From the cell containing the given text, extract its center point as [x, y] coordinate. 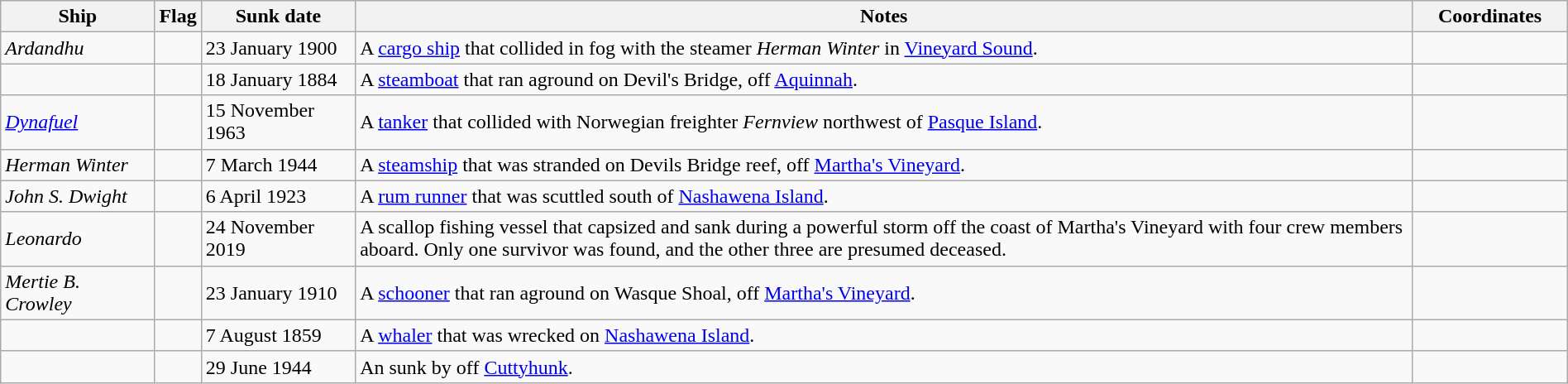
A whaler that was wrecked on Nashawena Island. [884, 335]
An sunk by off Cuttyhunk. [884, 367]
Flag [178, 17]
Sunk date [278, 17]
A schooner that ran aground on Wasque Shoal, off Martha's Vineyard. [884, 293]
Leonardo [78, 238]
24 November 2019 [278, 238]
23 January 1910 [278, 293]
Coordinates [1490, 17]
Mertie B. Crowley [78, 293]
A rum runner that was scuttled south of Nashawena Island. [884, 196]
15 November 1963 [278, 122]
Ship [78, 17]
Herman Winter [78, 165]
7 March 1944 [278, 165]
Dynafuel [78, 122]
Notes [884, 17]
18 January 1884 [278, 79]
A steamboat that ran aground on Devil's Bridge, off Aquinnah. [884, 79]
Ardandhu [78, 48]
23 January 1900 [278, 48]
6 April 1923 [278, 196]
A cargo ship that collided in fog with the steamer Herman Winter in Vineyard Sound. [884, 48]
7 August 1859 [278, 335]
29 June 1944 [278, 367]
John S. Dwight [78, 196]
A tanker that collided with Norwegian freighter Fernview northwest of Pasque Island. [884, 122]
A steamship that was stranded on Devils Bridge reef, off Martha's Vineyard. [884, 165]
